Identify which cell holds the provided text, then report its (x, y) central coordinate. 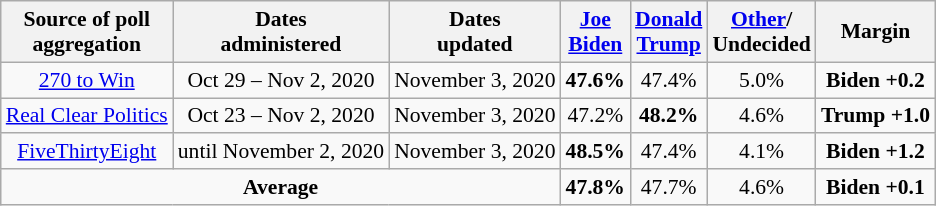
Margin (876, 32)
4.1% (761, 152)
Biden +0.2 (876, 80)
5.0% (761, 80)
Dates administered (281, 32)
47.6% (596, 80)
Biden +1.2 (876, 152)
until November 2, 2020 (281, 152)
Source of pollaggregation (87, 32)
Biden +0.1 (876, 187)
JoeBiden (596, 32)
Real Clear Politics (87, 116)
FiveThirtyEight (87, 152)
Average (281, 187)
Oct 29 – Nov 2, 2020 (281, 80)
47.2% (596, 116)
47.7% (668, 187)
270 to Win (87, 80)
47.8% (596, 187)
48.2% (668, 116)
Trump +1.0 (876, 116)
Oct 23 – Nov 2, 2020 (281, 116)
DonaldTrump (668, 32)
Dates updated (474, 32)
Other/Undecided (761, 32)
48.5% (596, 152)
